Capture the cell that displays the provided text and extract its [x, y] central coordinate. 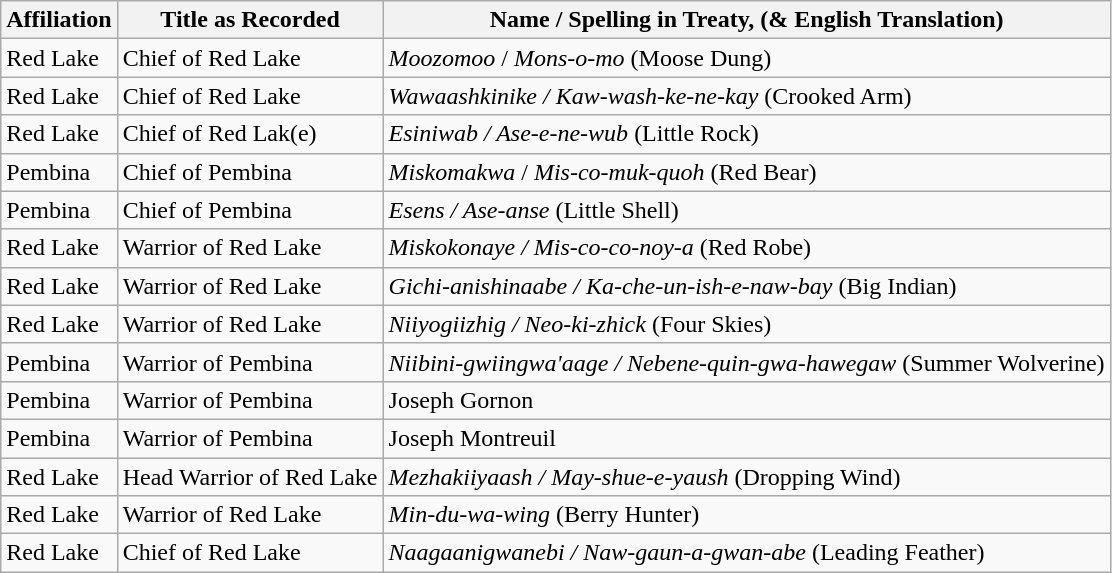
Title as Recorded [250, 20]
Moozomoo / Mons-o-mo (Moose Dung) [746, 58]
Head Warrior of Red Lake [250, 477]
Min-du-wa-wing (Berry Hunter) [746, 515]
Joseph Gornon [746, 400]
Esiniwab / Ase-e-ne-wub (Little Rock) [746, 134]
Joseph Montreuil [746, 438]
Mezhakiiyaash / May-shue-e-yaush (Dropping Wind) [746, 477]
Name / Spelling in Treaty, (& English Translation) [746, 20]
Wawaashkinike / Kaw-wash-ke-ne-kay (Crooked Arm) [746, 96]
Miskokonaye / Mis-co-co-noy-a (Red Robe) [746, 248]
Naagaanigwanebi / Naw-gaun-a-gwan-abe (Leading Feather) [746, 553]
Miskomakwa / Mis-co-muk-quoh (Red Bear) [746, 172]
Esens / Ase-anse (Little Shell) [746, 210]
Gichi-anishinaabe / Ka-che-un-ish-e-naw-bay (Big Indian) [746, 286]
Chief of Red Lak(e) [250, 134]
Affiliation [59, 20]
Niiyogiizhig / Neo-ki-zhick (Four Skies) [746, 324]
Niibini-gwiingwa'aage / Nebene-quin-gwa-hawegaw (Summer Wolverine) [746, 362]
